From the cell containing the given text, extract its center point as (X, Y) coordinate. 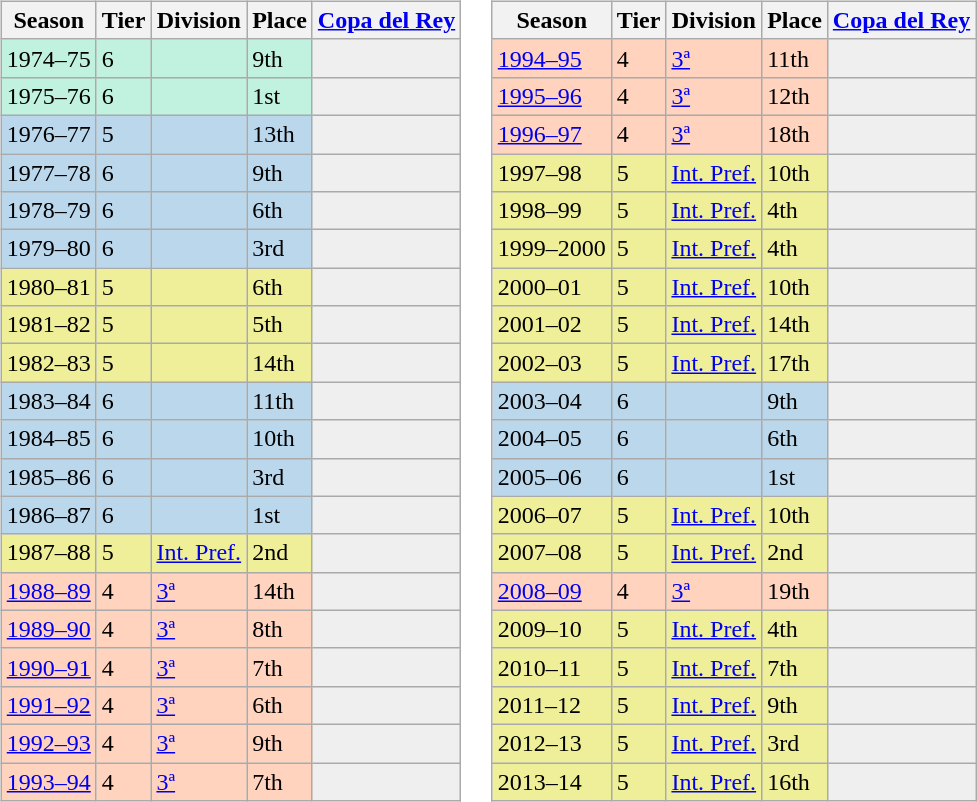
1996–97 (552, 134)
2005–06 (552, 477)
1975–76 (48, 96)
2013–14 (552, 781)
1978–79 (48, 211)
1993–94 (48, 781)
1998–99 (552, 211)
19th (795, 591)
1997–98 (552, 173)
2009–10 (552, 629)
12th (795, 96)
1988–89 (48, 591)
8th (280, 629)
2006–07 (552, 515)
2010–11 (552, 667)
1995–96 (552, 96)
2007–08 (552, 553)
1985–86 (48, 477)
2002–03 (552, 363)
1979–80 (48, 249)
2000–01 (552, 287)
1981–82 (48, 325)
1980–81 (48, 287)
1994–95 (552, 58)
1983–84 (48, 401)
1974–75 (48, 58)
2011–12 (552, 705)
1987–88 (48, 553)
2012–13 (552, 743)
1984–85 (48, 439)
2008–09 (552, 591)
1982–83 (48, 363)
1992–93 (48, 743)
2001–02 (552, 325)
18th (795, 134)
1989–90 (48, 629)
17th (795, 363)
13th (280, 134)
1991–92 (48, 705)
5th (280, 325)
1977–78 (48, 173)
1976–77 (48, 134)
1990–91 (48, 667)
1999–2000 (552, 249)
2003–04 (552, 401)
2004–05 (552, 439)
1986–87 (48, 515)
16th (795, 781)
